Capture the cell that displays the provided text and extract its (x, y) central coordinate. 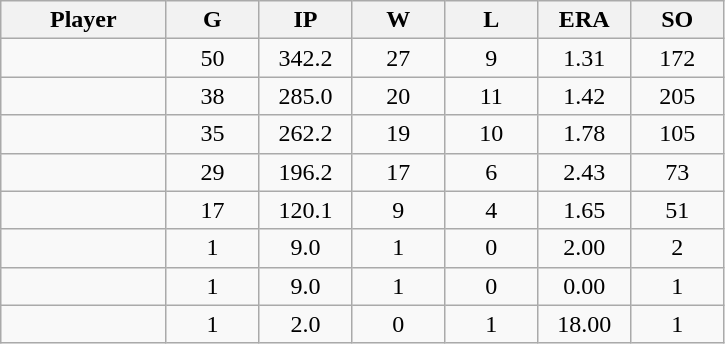
50 (212, 58)
1.78 (584, 134)
51 (678, 210)
205 (678, 96)
2 (678, 248)
20 (398, 96)
1.42 (584, 96)
2.00 (584, 248)
285.0 (306, 96)
73 (678, 172)
262.2 (306, 134)
196.2 (306, 172)
Player (84, 20)
G (212, 20)
1.65 (584, 210)
18.00 (584, 324)
6 (492, 172)
1.31 (584, 58)
29 (212, 172)
342.2 (306, 58)
105 (678, 134)
SO (678, 20)
L (492, 20)
ERA (584, 20)
120.1 (306, 210)
2.0 (306, 324)
38 (212, 96)
IP (306, 20)
172 (678, 58)
11 (492, 96)
19 (398, 134)
2.43 (584, 172)
4 (492, 210)
27 (398, 58)
35 (212, 134)
10 (492, 134)
0.00 (584, 286)
W (398, 20)
